Pinpoint the cell where the given text exists, returning its [X, Y] midpoint coordinate. 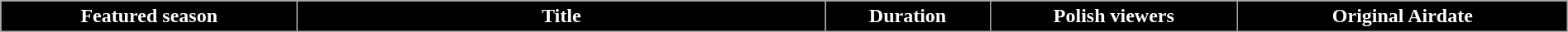
Duration [908, 16]
Polish viewers [1113, 16]
Featured season [149, 16]
Title [562, 16]
Original Airdate [1403, 16]
